Capture the cell that displays the provided text and extract its [x, y] central coordinate. 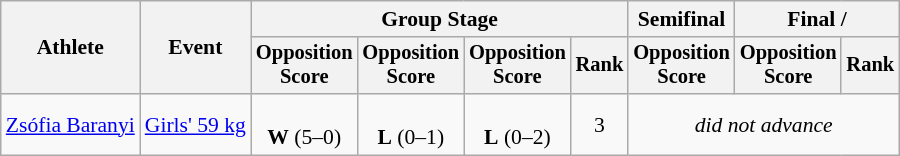
Semifinal [682, 19]
Final / [817, 19]
L (0–2) [518, 124]
Girls' 59 kg [196, 124]
3 [600, 124]
Athlete [70, 48]
Zsófia Baranyi [70, 124]
Event [196, 48]
Group Stage [440, 19]
L (0–1) [412, 124]
did not advance [764, 124]
W (5–0) [304, 124]
